Search for the cell housing the specified text and yield its [X, Y] center coordinate. 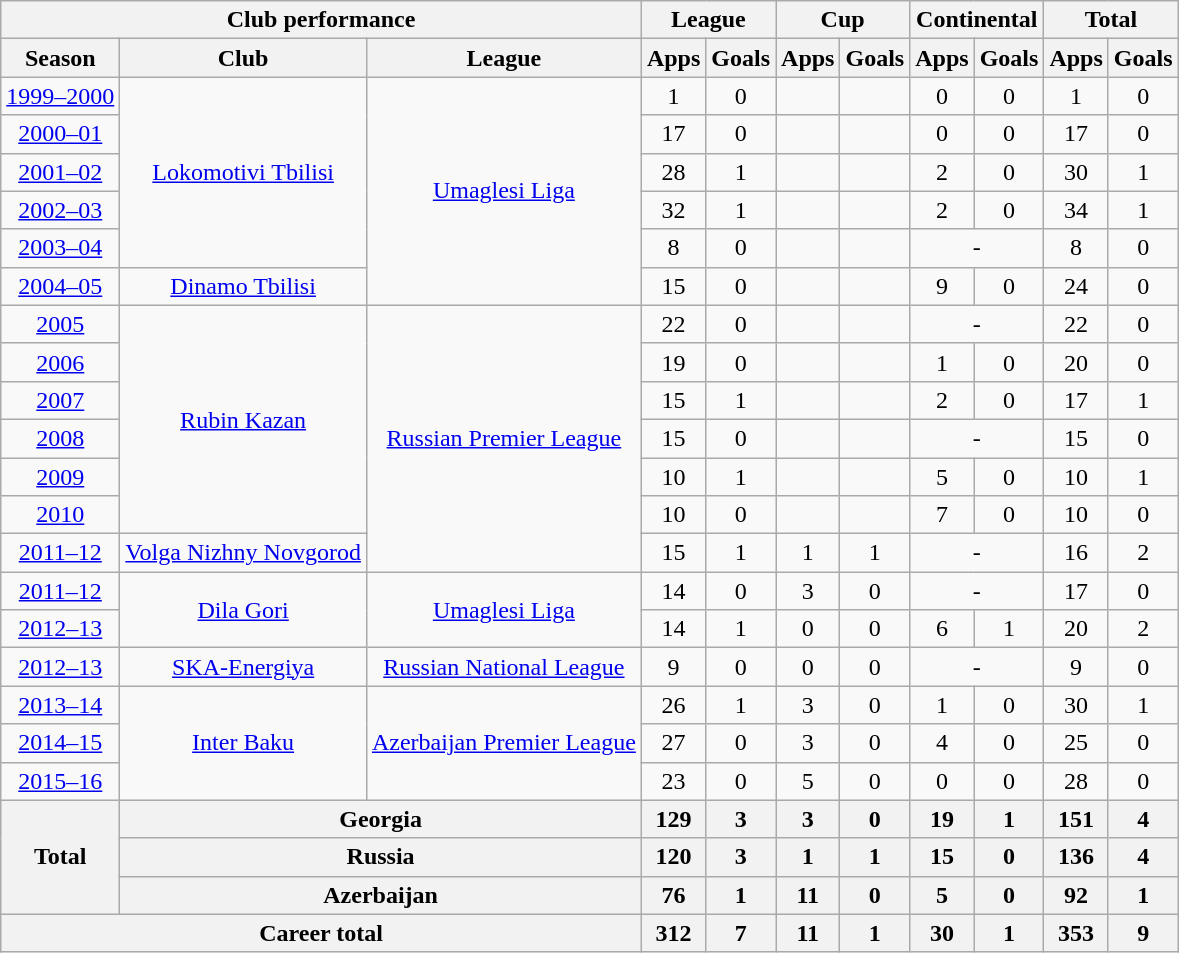
2003–04 [60, 248]
Season [60, 58]
2010 [60, 515]
2000–01 [60, 134]
2005 [60, 324]
151 [1076, 819]
SKA-Energiya [244, 667]
Club performance [322, 20]
Career total [322, 933]
Rubin Kazan [244, 419]
1999–2000 [60, 96]
2008 [60, 438]
6 [942, 629]
Dila Gori [244, 610]
23 [673, 781]
Azerbaijan [381, 895]
92 [1076, 895]
Inter Baku [244, 743]
32 [673, 210]
Volga Nizhny Novgorod [244, 553]
Russian National League [504, 667]
129 [673, 819]
120 [673, 857]
34 [1076, 210]
76 [673, 895]
353 [1076, 933]
Cup [843, 20]
2015–16 [60, 781]
Georgia [381, 819]
2013–14 [60, 705]
2006 [60, 362]
24 [1076, 286]
Lokomotivi Tbilisi [244, 172]
2004–05 [60, 286]
2014–15 [60, 743]
2001–02 [60, 172]
Club [244, 58]
2002–03 [60, 210]
25 [1076, 743]
16 [1076, 553]
Continental [977, 20]
26 [673, 705]
2009 [60, 477]
136 [1076, 857]
312 [673, 933]
27 [673, 743]
Russian Premier League [504, 438]
Russia [381, 857]
2007 [60, 400]
Azerbaijan Premier League [504, 743]
Dinamo Tbilisi [244, 286]
